Locate the cell with the specified text and output its (X, Y) center coordinate. 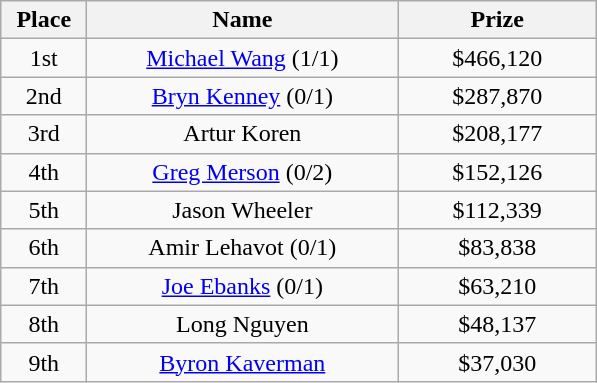
3rd (44, 134)
7th (44, 286)
Greg Merson (0/2) (242, 172)
5th (44, 210)
Prize (498, 20)
Jason Wheeler (242, 210)
$152,126 (498, 172)
Long Nguyen (242, 324)
6th (44, 248)
Bryn Kenney (0/1) (242, 96)
8th (44, 324)
$63,210 (498, 286)
Joe Ebanks (0/1) (242, 286)
2nd (44, 96)
$287,870 (498, 96)
Michael Wang (1/1) (242, 58)
4th (44, 172)
Artur Koren (242, 134)
$37,030 (498, 362)
Place (44, 20)
1st (44, 58)
Byron Kaverman (242, 362)
Amir Lehavot (0/1) (242, 248)
Name (242, 20)
9th (44, 362)
$208,177 (498, 134)
$112,339 (498, 210)
$466,120 (498, 58)
$48,137 (498, 324)
$83,838 (498, 248)
